Locate the cell with the specified text and output its (x, y) center coordinate. 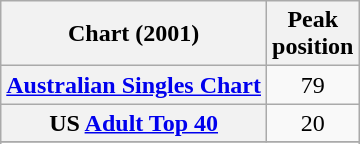
20 (313, 123)
Australian Singles Chart (134, 85)
US Adult Top 40 (134, 123)
Peakposition (313, 34)
79 (313, 85)
Chart (2001) (134, 34)
